From the cell containing the given text, extract its center point as (X, Y) coordinate. 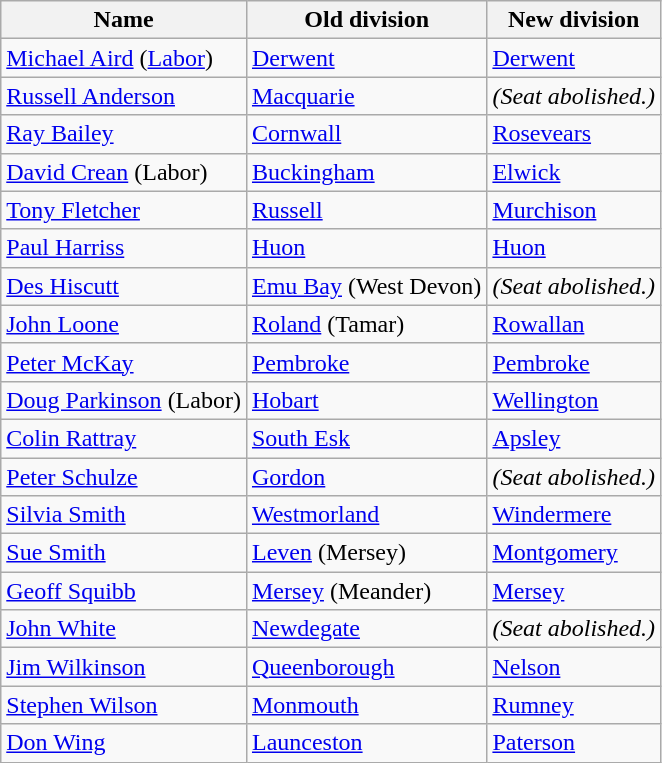
South Esk (366, 438)
Elwick (574, 172)
Rumney (574, 705)
New division (574, 20)
Name (124, 20)
Paul Harriss (124, 248)
Wellington (574, 400)
Rowallan (574, 324)
Leven (Mersey) (366, 553)
Colin Rattray (124, 438)
Nelson (574, 667)
Buckingham (366, 172)
Ray Bailey (124, 134)
Mersey (574, 591)
Rosevears (574, 134)
Des Hiscutt (124, 286)
Tony Fletcher (124, 210)
Cornwall (366, 134)
Stephen Wilson (124, 705)
Roland (Tamar) (366, 324)
Emu Bay (West Devon) (366, 286)
Hobart (366, 400)
Peter McKay (124, 362)
Doug Parkinson (Labor) (124, 400)
John White (124, 629)
Monmouth (366, 705)
Geoff Squibb (124, 591)
Silvia Smith (124, 515)
Sue Smith (124, 553)
Windermere (574, 515)
Westmorland (366, 515)
Newdegate (366, 629)
Michael Aird (Labor) (124, 58)
Murchison (574, 210)
David Crean (Labor) (124, 172)
Peter Schulze (124, 477)
Macquarie (366, 96)
Apsley (574, 438)
Jim Wilkinson (124, 667)
Old division (366, 20)
Montgomery (574, 553)
Russell (366, 210)
John Loone (124, 324)
Russell Anderson (124, 96)
Paterson (574, 743)
Gordon (366, 477)
Queenborough (366, 667)
Launceston (366, 743)
Don Wing (124, 743)
Mersey (Meander) (366, 591)
